Pinpoint the cell where the given text exists, returning its (X, Y) midpoint coordinate. 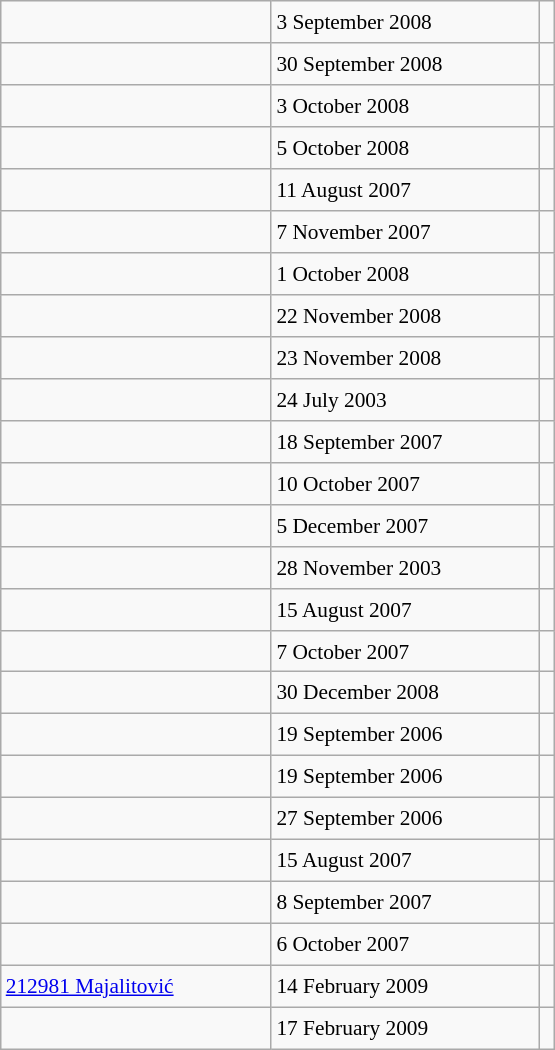
24 July 2003 (405, 399)
212981 Majalitović (136, 986)
17 February 2009 (405, 1028)
10 October 2007 (405, 483)
7 October 2007 (405, 651)
30 September 2008 (405, 64)
3 October 2008 (405, 106)
18 September 2007 (405, 441)
27 September 2006 (405, 819)
1 October 2008 (405, 274)
22 November 2008 (405, 316)
23 November 2008 (405, 358)
5 December 2007 (405, 525)
30 December 2008 (405, 693)
28 November 2003 (405, 567)
7 November 2007 (405, 232)
5 October 2008 (405, 148)
11 August 2007 (405, 190)
6 October 2007 (405, 945)
8 September 2007 (405, 903)
3 September 2008 (405, 22)
14 February 2009 (405, 986)
